Search for the cell housing the specified text and yield its (X, Y) center coordinate. 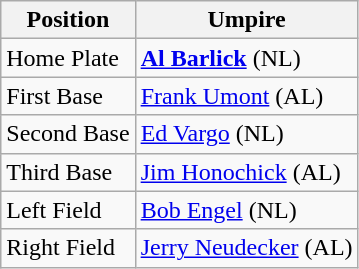
Jim Honochick (AL) (246, 172)
Left Field (68, 210)
Ed Vargo (NL) (246, 134)
Umpire (246, 20)
Position (68, 20)
Frank Umont (AL) (246, 96)
Al Barlick (NL) (246, 58)
Jerry Neudecker (AL) (246, 248)
Right Field (68, 248)
Bob Engel (NL) (246, 210)
First Base (68, 96)
Third Base (68, 172)
Second Base (68, 134)
Home Plate (68, 58)
